Extract the [x, y] coordinate from the center of the cell holding the provided text.  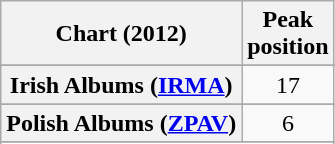
Chart (2012) [122, 34]
Polish Albums (ZPAV) [122, 123]
Irish Albums (IRMA) [122, 85]
6 [288, 123]
17 [288, 85]
Peakposition [288, 34]
